Extract the [X, Y] coordinate from the center of the cell holding the provided text.  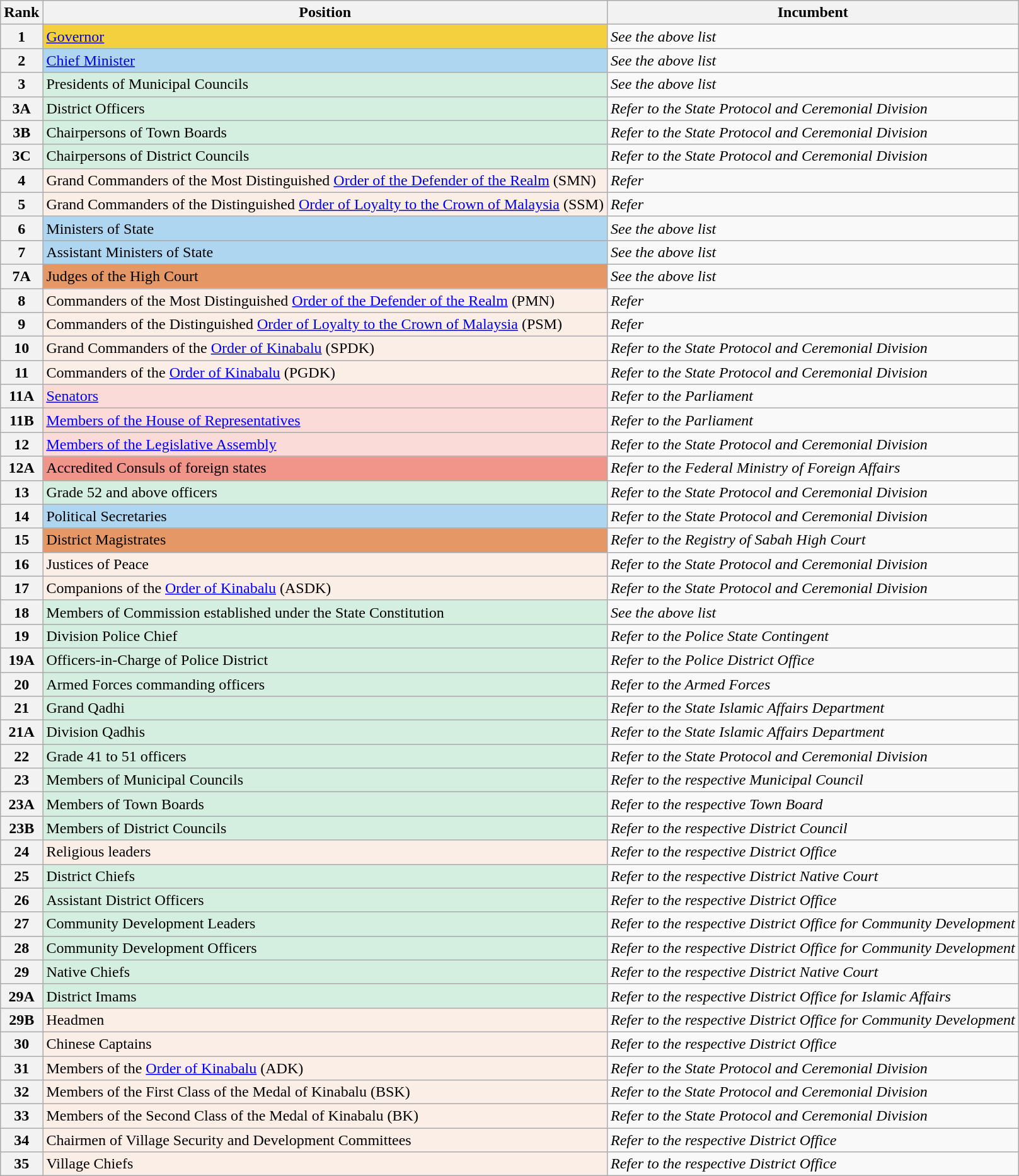
29 [21, 972]
3B [21, 132]
11B [21, 420]
Refer to the respective Municipal Council [813, 780]
Assistant District Officers [325, 900]
Assistant Ministers of State [325, 252]
Commanders of the Most Distinguished Order of the Defender of the Realm (PMN) [325, 301]
Ministers of State [325, 228]
Members of the Order of Kinabalu (ADK) [325, 1068]
District Officers [325, 108]
21A [21, 732]
Grade 41 to 51 officers [325, 756]
4 [21, 180]
Refer to the Registry of Sabah High Court [813, 540]
District Imams [325, 996]
Members of Municipal Councils [325, 780]
22 [21, 756]
Political Secretaries [325, 516]
Refer to the Armed Forces [813, 684]
Justices of Peace [325, 564]
3C [21, 156]
7A [21, 276]
28 [21, 948]
District Magistrates [325, 540]
Accredited Consuls of foreign states [325, 468]
Division Police Chief [325, 636]
Commanders of the Distinguished Order of Loyalty to the Crown of Malaysia (PSM) [325, 325]
10 [21, 349]
19 [21, 636]
Members of the Second Class of the Medal of Kinabalu (BK) [325, 1116]
Chairmen of Village Security and Development Committees [325, 1140]
Rank [21, 13]
Chinese Captains [325, 1044]
Refer to the respective Town Board [813, 804]
Grand Qadhi [325, 708]
15 [21, 540]
12 [21, 444]
Officers-in-Charge of Police District [325, 660]
25 [21, 876]
Headmen [325, 1020]
6 [21, 228]
Members of Town Boards [325, 804]
26 [21, 900]
Refer to the Federal Ministry of Foreign Affairs [813, 468]
Companions of the Order of Kinabalu (ASDK) [325, 588]
Grand Commanders of the Distinguished Order of Loyalty to the Crown of Malaysia (SSM) [325, 204]
35 [21, 1164]
Religious leaders [325, 852]
5 [21, 204]
3A [21, 108]
Village Chiefs [325, 1164]
Grand Commanders of the Most Distinguished Order of the Defender of the Realm (SMN) [325, 180]
Refer to the Police District Office [813, 660]
Members of District Councils [325, 828]
Members of the House of Representatives [325, 420]
23A [21, 804]
Presidents of Municipal Councils [325, 84]
29A [21, 996]
9 [21, 325]
Incumbent [813, 13]
16 [21, 564]
Refer to the respective District Council [813, 828]
23 [21, 780]
19A [21, 660]
Division Qadhis [325, 732]
18 [21, 612]
14 [21, 516]
Position [325, 13]
29B [21, 1020]
11A [21, 396]
13 [21, 492]
3 [21, 84]
Grand Commanders of the Order of Kinabalu (SPDK) [325, 349]
11 [21, 372]
Refer to the Police State Contingent [813, 636]
Community Development Officers [325, 948]
17 [21, 588]
2 [21, 61]
30 [21, 1044]
District Chiefs [325, 876]
Members of the Legislative Assembly [325, 444]
Grade 52 and above officers [325, 492]
33 [21, 1116]
Armed Forces commanding officers [325, 684]
Commanders of the Order of Kinabalu (PGDK) [325, 372]
Refer to the respective District Office for Islamic Affairs [813, 996]
Members of the First Class of the Medal of Kinabalu (BSK) [325, 1092]
34 [21, 1140]
21 [21, 708]
8 [21, 301]
23B [21, 828]
24 [21, 852]
Senators [325, 396]
Chairpersons of Town Boards [325, 132]
32 [21, 1092]
Chief Minister [325, 61]
Native Chiefs [325, 972]
Chairpersons of District Councils [325, 156]
1 [21, 37]
Governor [325, 37]
7 [21, 252]
Community Development Leaders [325, 924]
Members of Commission established under the State Constitution [325, 612]
Judges of the High Court [325, 276]
31 [21, 1068]
12A [21, 468]
20 [21, 684]
27 [21, 924]
